From the cell containing the given text, extract its center point as (X, Y) coordinate. 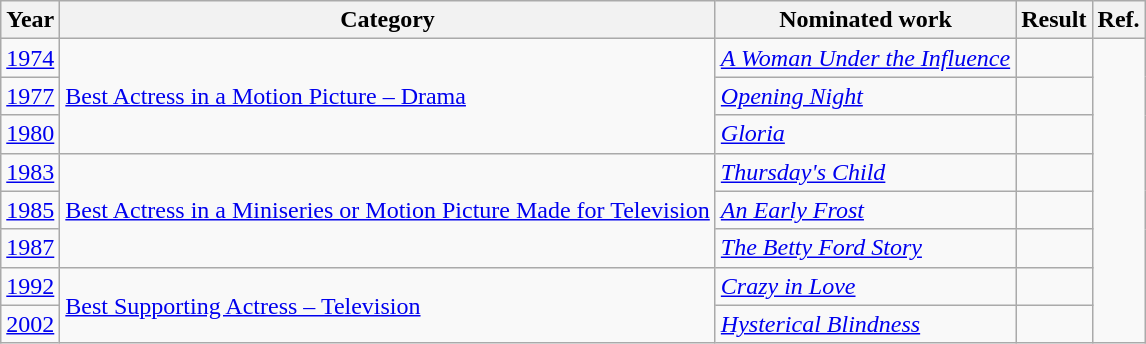
Category (388, 20)
1992 (30, 286)
Hysterical Blindness (865, 324)
Best Actress in a Motion Picture – Drama (388, 96)
Best Supporting Actress – Television (388, 305)
1985 (30, 210)
Result (1054, 20)
1974 (30, 58)
Opening Night (865, 96)
1977 (30, 96)
Thursday's Child (865, 172)
Best Actress in a Miniseries or Motion Picture Made for Television (388, 210)
1987 (30, 248)
The Betty Ford Story (865, 248)
Crazy in Love (865, 286)
A Woman Under the Influence (865, 58)
Year (30, 20)
1983 (30, 172)
1980 (30, 134)
Gloria (865, 134)
Nominated work (865, 20)
2002 (30, 324)
Ref. (1118, 20)
An Early Frost (865, 210)
